Identify which cell holds the provided text, then report its [x, y] central coordinate. 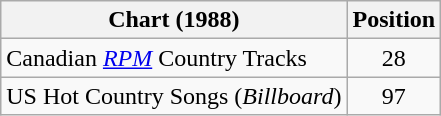
Canadian RPM Country Tracks [174, 58]
Position [394, 20]
Chart (1988) [174, 20]
97 [394, 96]
US Hot Country Songs (Billboard) [174, 96]
28 [394, 58]
